Locate the cell with the specified text and output its (X, Y) center coordinate. 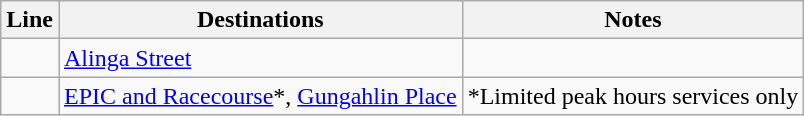
*Limited peak hours services only (633, 96)
Line (30, 20)
Destinations (260, 20)
Notes (633, 20)
Alinga Street (260, 58)
EPIC and Racecourse*, Gungahlin Place (260, 96)
